Search for the cell housing the specified text and yield its (x, y) center coordinate. 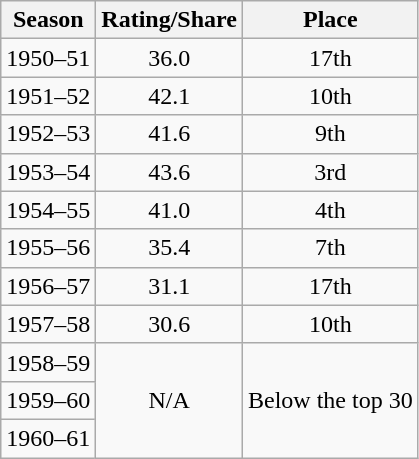
3rd (330, 172)
9th (330, 134)
Place (330, 20)
1958–59 (48, 362)
41.6 (170, 134)
1957–58 (48, 324)
4th (330, 210)
1960–61 (48, 438)
31.1 (170, 286)
Season (48, 20)
35.4 (170, 248)
1955–56 (48, 248)
1951–52 (48, 96)
1954–55 (48, 210)
36.0 (170, 58)
1959–60 (48, 400)
1953–54 (48, 172)
1956–57 (48, 286)
Below the top 30 (330, 400)
43.6 (170, 172)
41.0 (170, 210)
42.1 (170, 96)
Rating/Share (170, 20)
1950–51 (48, 58)
7th (330, 248)
N/A (170, 400)
1952–53 (48, 134)
30.6 (170, 324)
